Determine the (X, Y) coordinate at the center of the cell enclosing the given text.  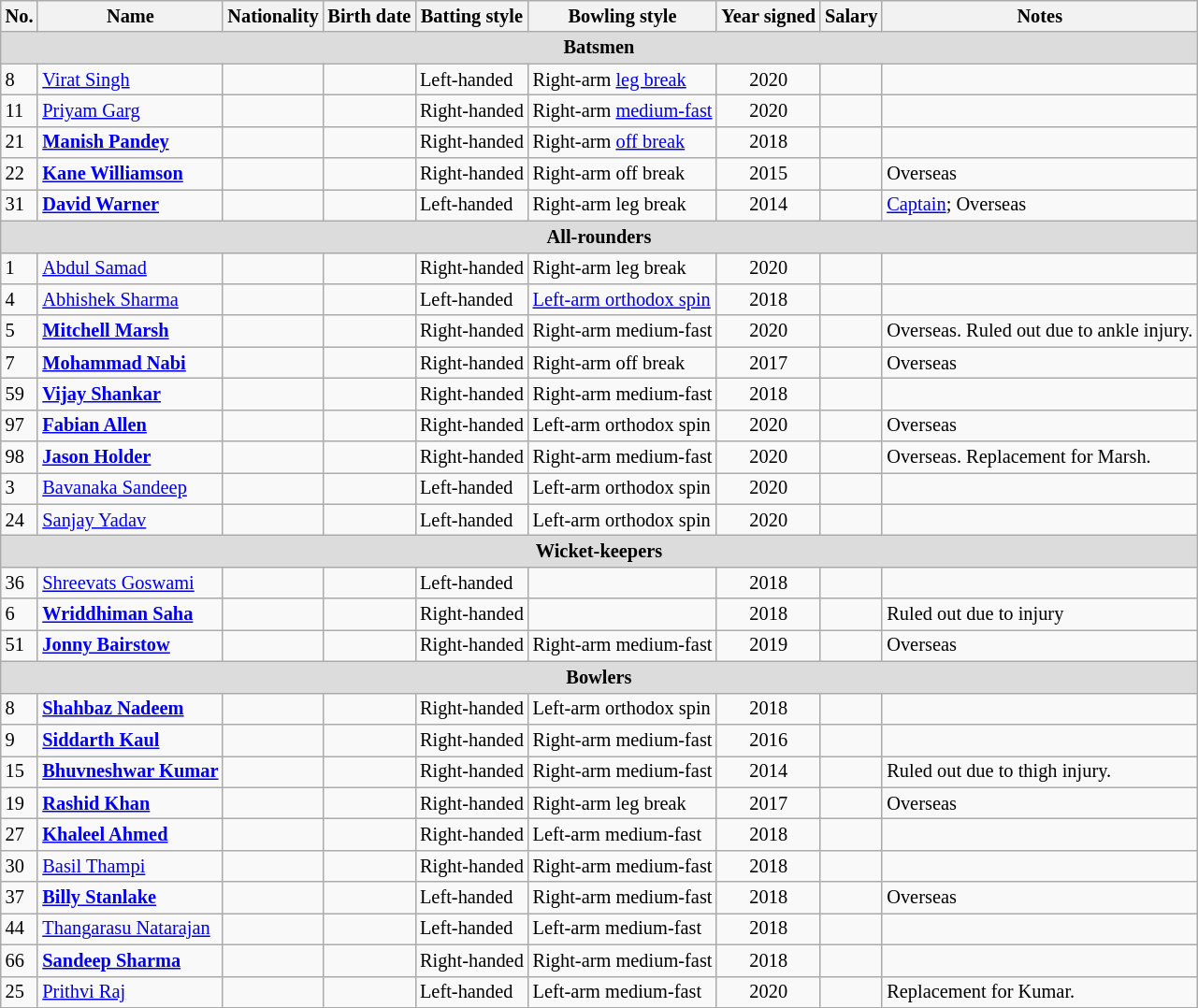
Batsmen (599, 48)
44 (20, 929)
Batting style (471, 16)
Replacement for Kumar. (1040, 992)
Ruled out due to injury (1040, 614)
59 (20, 394)
31 (20, 205)
Mitchell Marsh (130, 331)
Shahbaz Nadeem (130, 709)
4 (20, 299)
Captain; Overseas (1040, 205)
7 (20, 363)
37 (20, 898)
Sandeep Sharma (130, 960)
Jonny Bairstow (130, 645)
Abhishek Sharma (130, 299)
2019 (769, 645)
66 (20, 960)
Sanjay Yadav (130, 520)
Bhuvneshwar Kumar (130, 771)
Birth date (368, 16)
Salary (851, 16)
Ruled out due to thigh injury. (1040, 771)
Virat Singh (130, 79)
51 (20, 645)
Bavanaka Sandeep (130, 488)
2016 (769, 740)
21 (20, 142)
Shreevats Goswami (130, 583)
Billy Stanlake (130, 898)
24 (20, 520)
Notes (1040, 16)
All-rounders (599, 237)
19 (20, 803)
Year signed (769, 16)
9 (20, 740)
Bowlers (599, 677)
Wriddhiman Saha (130, 614)
36 (20, 583)
Overseas. Replacement for Marsh. (1040, 457)
30 (20, 866)
3 (20, 488)
Basil Thampi (130, 866)
Mohammad Nabi (130, 363)
11 (20, 110)
97 (20, 425)
Bowling style (623, 16)
Siddarth Kaul (130, 740)
Manish Pandey (130, 142)
15 (20, 771)
Name (130, 16)
Rashid Khan (130, 803)
25 (20, 992)
Vijay Shankar (130, 394)
Khaleel Ahmed (130, 834)
Jason Holder (130, 457)
Priyam Garg (130, 110)
Kane Williamson (130, 174)
1 (20, 268)
No. (20, 16)
Abdul Samad (130, 268)
Fabian Allen (130, 425)
Overseas. Ruled out due to ankle injury. (1040, 331)
2015 (769, 174)
Nationality (273, 16)
David Warner (130, 205)
22 (20, 174)
Prithvi Raj (130, 992)
6 (20, 614)
98 (20, 457)
Thangarasu Natarajan (130, 929)
27 (20, 834)
5 (20, 331)
Wicket-keepers (599, 551)
